Output the [x, y] coordinate of the center of the cell containing the given text.  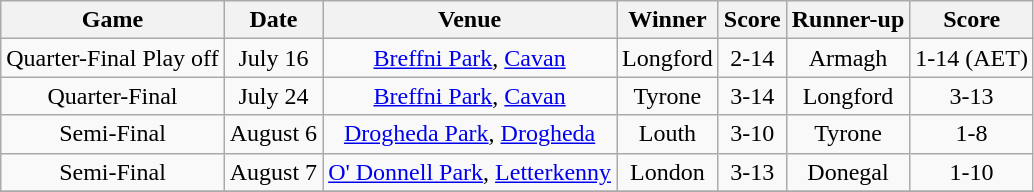
August 6 [273, 134]
1-10 [972, 172]
July 16 [273, 58]
Game [112, 20]
3-14 [752, 96]
1-8 [972, 134]
3-10 [752, 134]
July 24 [273, 96]
Armagh [848, 58]
1-14 (AET) [972, 58]
2-14 [752, 58]
Quarter-Final [112, 96]
Quarter-Final Play off [112, 58]
Louth [668, 134]
Runner-up [848, 20]
O' Donnell Park, Letterkenny [470, 172]
August 7 [273, 172]
Donegal [848, 172]
Drogheda Park, Drogheda [470, 134]
London [668, 172]
Venue [470, 20]
Date [273, 20]
Winner [668, 20]
